From the cell containing the given text, extract its center point as [x, y] coordinate. 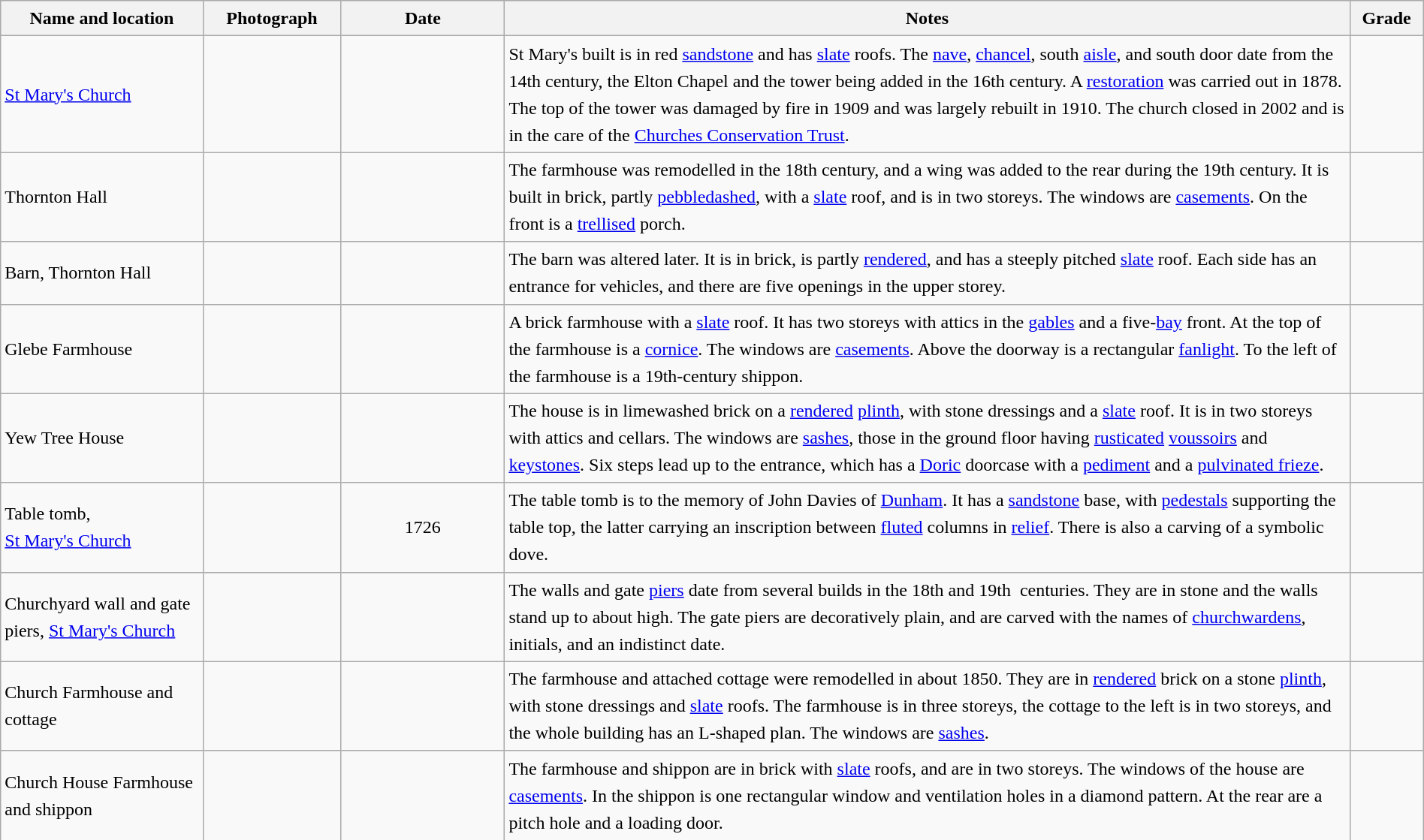
Thornton Hall [102, 197]
Name and location [102, 18]
Photograph [272, 18]
St Mary's Church [102, 95]
Yew Tree House [102, 438]
Grade [1386, 18]
Churchyard wall and gate piers, St Mary's Church [102, 617]
Barn, Thornton Hall [102, 273]
Church Farmhouse and cottage [102, 706]
Glebe Farmhouse [102, 348]
Notes [927, 18]
Date [423, 18]
Table tomb,St Mary's Church [102, 527]
Church House Farmhouse and shippon [102, 796]
1726 [423, 527]
